Search for the cell housing the specified text and yield its (X, Y) center coordinate. 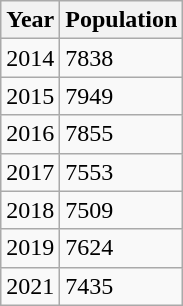
7553 (122, 172)
Population (122, 20)
2021 (30, 286)
2019 (30, 248)
2015 (30, 96)
2014 (30, 58)
7949 (122, 96)
7435 (122, 286)
Year (30, 20)
7855 (122, 134)
2017 (30, 172)
7509 (122, 210)
2018 (30, 210)
2016 (30, 134)
7624 (122, 248)
7838 (122, 58)
